Determine the (X, Y) coordinate at the center of the cell enclosing the given text.  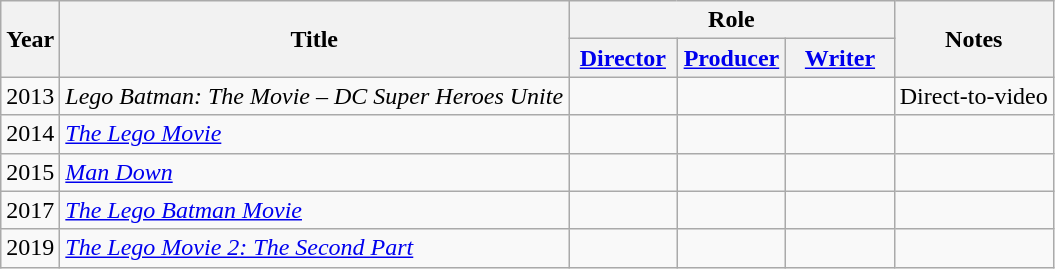
The Lego Movie 2: The Second Part (314, 248)
2013 (30, 96)
2017 (30, 210)
Title (314, 39)
Direct-to-video (974, 96)
2019 (30, 248)
Producer (732, 58)
Man Down (314, 172)
2014 (30, 134)
Notes (974, 39)
The Lego Movie (314, 134)
The Lego Batman Movie (314, 210)
Role (732, 20)
Director (624, 58)
2015 (30, 172)
Year (30, 39)
Writer (840, 58)
Lego Batman: The Movie – DC Super Heroes Unite (314, 96)
